Provide the (x, y) coordinate of the cell's center where the given text is located.  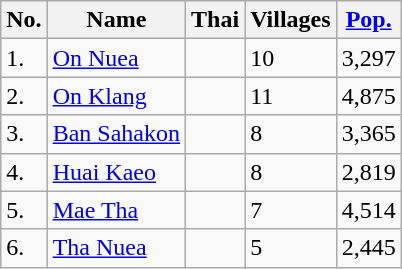
Thai (216, 20)
Huai Kaeo (116, 172)
4,514 (368, 210)
On Klang (116, 96)
5 (291, 248)
3,365 (368, 134)
1. (24, 58)
11 (291, 96)
No. (24, 20)
3,297 (368, 58)
Villages (291, 20)
5. (24, 210)
7 (291, 210)
Ban Sahakon (116, 134)
4. (24, 172)
Name (116, 20)
2,445 (368, 248)
6. (24, 248)
On Nuea (116, 58)
3. (24, 134)
10 (291, 58)
Tha Nuea (116, 248)
Mae Tha (116, 210)
Pop. (368, 20)
2. (24, 96)
2,819 (368, 172)
4,875 (368, 96)
